For the text-containing cell, return its midpoint in [x, y] coordinate format. 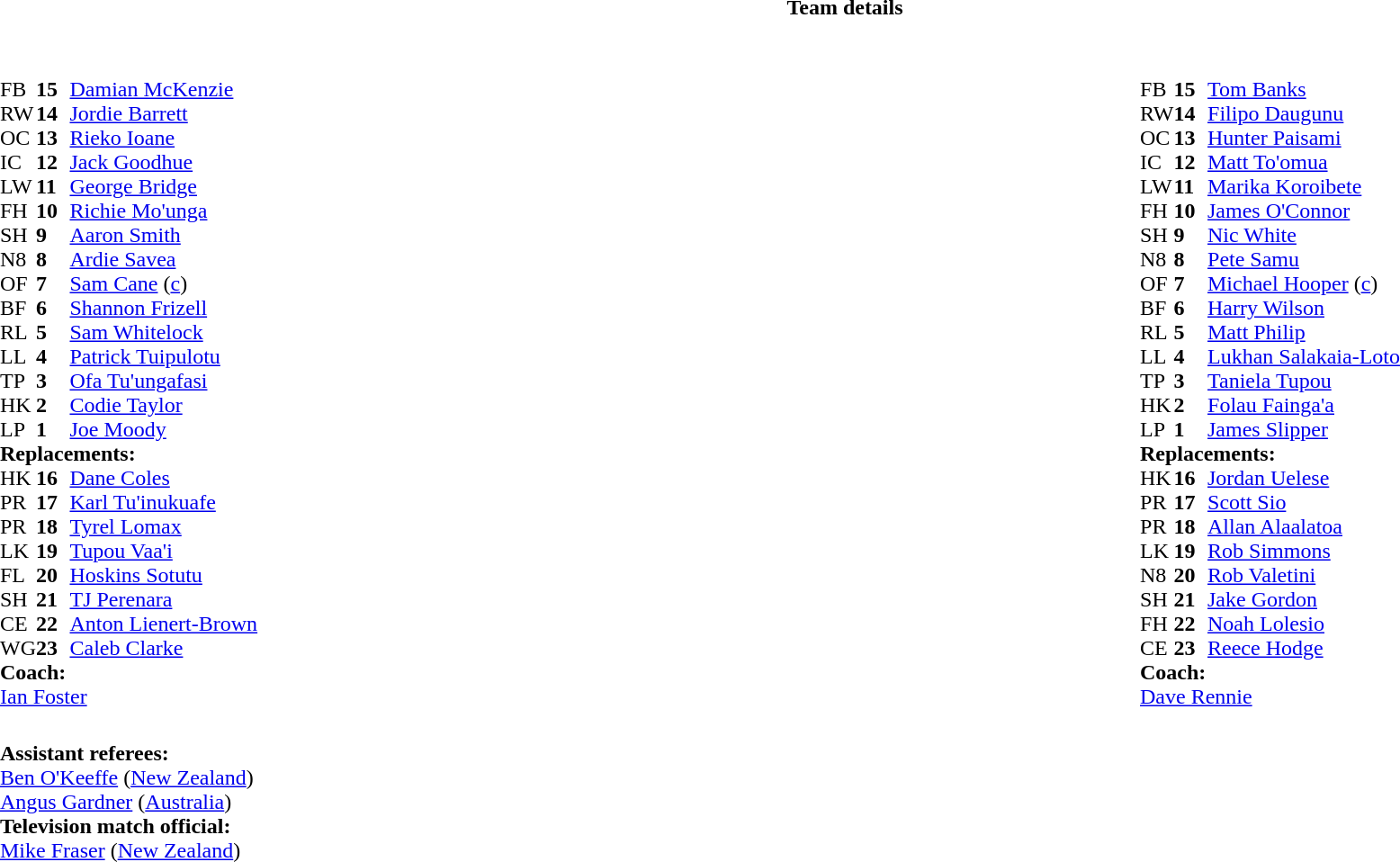
Damian McKenzie [164, 90]
Lukhan Salakaia-Loto [1304, 356]
FL [18, 576]
Ardie Savea [164, 259]
Richie Mo'unga [164, 211]
Pete Samu [1304, 259]
Allan Alaalatoa [1304, 527]
Joe Moody [164, 430]
Reece Hodge [1304, 648]
Tyrel Lomax [164, 527]
Tom Banks [1304, 90]
Rieko Ioane [164, 139]
Patrick Tuipulotu [164, 356]
Folau Fainga'a [1304, 405]
James Slipper [1304, 430]
Sam Cane (c) [164, 284]
Noah Lolesio [1304, 624]
Nic White [1304, 236]
Jack Goodhue [164, 162]
Matt Philip [1304, 333]
Marika Koroibete [1304, 187]
Matt To'omua [1304, 162]
Caleb Clarke [164, 648]
James O'Connor [1304, 211]
WG [18, 648]
Harry Wilson [1304, 308]
Shannon Frizell [164, 308]
George Bridge [164, 187]
Dane Coles [164, 479]
Sam Whitelock [164, 333]
Ian Foster [129, 696]
Anton Lienert-Brown [164, 624]
Rob Valetini [1304, 576]
Hoskins Sotutu [164, 576]
Karl Tu'inukuafe [164, 502]
Michael Hooper (c) [1304, 284]
Ofa Tu'ungafasi [164, 382]
Dave Rennie [1270, 696]
Aaron Smith [164, 236]
Taniela Tupou [1304, 382]
Hunter Paisami [1304, 139]
Filipo Daugunu [1304, 113]
TJ Perenara [164, 599]
Jordie Barrett [164, 113]
Jake Gordon [1304, 599]
Scott Sio [1304, 502]
Rob Simmons [1304, 551]
Jordan Uelese [1304, 479]
Tupou Vaa'i [164, 551]
Codie Taylor [164, 405]
